Locate the cell with the specified text and output its [x, y] center coordinate. 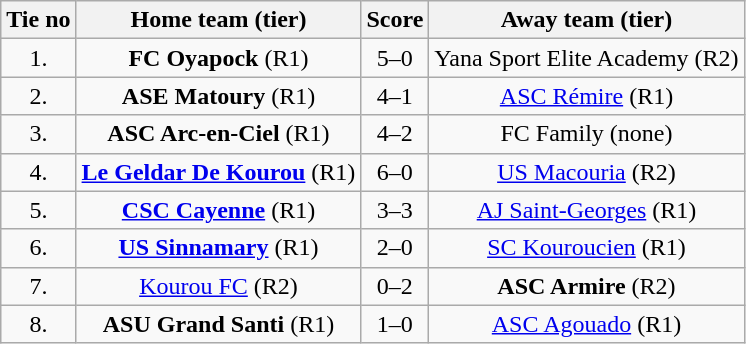
ASC Arc-en-Ciel (R1) [218, 134]
4. [38, 172]
ASC Rémire (R1) [586, 96]
ASU Grand Santi (R1) [218, 324]
3–3 [395, 210]
Tie no [38, 20]
Le Geldar De Kourou (R1) [218, 172]
0–2 [395, 286]
2–0 [395, 248]
SC Kouroucien (R1) [586, 248]
US Sinnamary (R1) [218, 248]
1–0 [395, 324]
3. [38, 134]
Kourou FC (R2) [218, 286]
5. [38, 210]
CSC Cayenne (R1) [218, 210]
Yana Sport Elite Academy (R2) [586, 58]
ASE Matoury (R1) [218, 96]
ASC Agouado (R1) [586, 324]
FC Family (none) [586, 134]
ASC Armire (R2) [586, 286]
US Macouria (R2) [586, 172]
2. [38, 96]
5–0 [395, 58]
6–0 [395, 172]
Score [395, 20]
6. [38, 248]
4–2 [395, 134]
Away team (tier) [586, 20]
Home team (tier) [218, 20]
1. [38, 58]
8. [38, 324]
FC Oyapock (R1) [218, 58]
4–1 [395, 96]
AJ Saint-Georges (R1) [586, 210]
7. [38, 286]
